From the cell containing the given text, extract its center point as (x, y) coordinate. 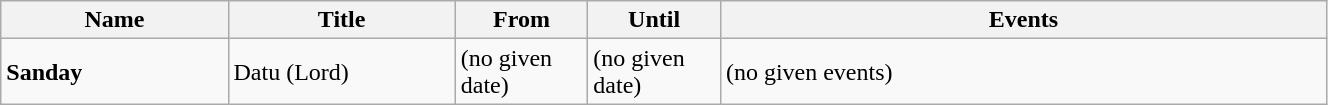
(no given events) (1023, 72)
Until (654, 20)
Name (114, 20)
Datu (Lord) (342, 72)
Title (342, 20)
Sanday (114, 72)
Events (1023, 20)
From (522, 20)
